Return [x, y] of the center of cell containing provided text 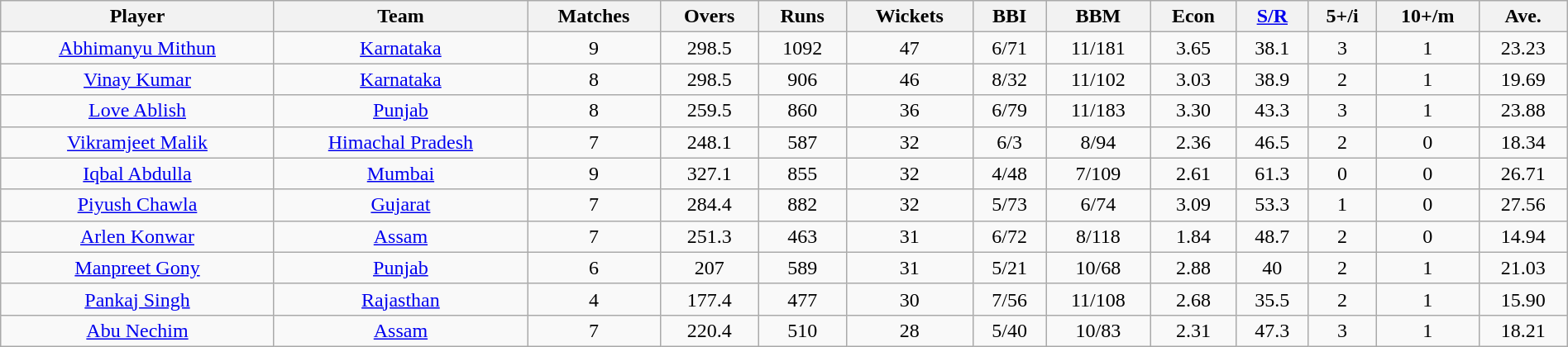
284.4 [710, 205]
46.5 [1272, 142]
Piyush Chawla [137, 205]
6/71 [1009, 48]
15.90 [1523, 299]
510 [802, 330]
Abu Nechim [137, 330]
18.34 [1523, 142]
Matches [594, 17]
Iqbal Abdulla [137, 173]
36 [910, 111]
30 [910, 299]
19.69 [1523, 79]
Himachal Pradesh [400, 142]
61.3 [1272, 173]
6/72 [1009, 236]
Manpreet Gony [137, 268]
6/3 [1009, 142]
3.03 [1193, 79]
43.3 [1272, 111]
587 [802, 142]
38.9 [1272, 79]
4 [594, 299]
Arlen Konwar [137, 236]
23.23 [1523, 48]
882 [802, 205]
463 [802, 236]
207 [710, 268]
47.3 [1272, 330]
259.5 [710, 111]
248.1 [710, 142]
6/74 [1098, 205]
48.7 [1272, 236]
Player [137, 17]
5/21 [1009, 268]
8/32 [1009, 79]
38.1 [1272, 48]
10/68 [1098, 268]
477 [802, 299]
Econ [1193, 17]
53.3 [1272, 205]
11/183 [1098, 111]
Love Ablish [137, 111]
BBI [1009, 17]
11/108 [1098, 299]
10/83 [1098, 330]
327.1 [710, 173]
Gujarat [400, 205]
7/56 [1009, 299]
2.68 [1193, 299]
BBM [1098, 17]
4/48 [1009, 173]
28 [910, 330]
3.30 [1193, 111]
5/73 [1009, 205]
47 [910, 48]
3.09 [1193, 205]
11/102 [1098, 79]
5+/i [1342, 17]
Wickets [910, 17]
21.03 [1523, 268]
Mumbai [400, 173]
3.65 [1193, 48]
5/40 [1009, 330]
589 [802, 268]
14.94 [1523, 236]
Vinay Kumar [137, 79]
8/94 [1098, 142]
7/109 [1098, 173]
8/118 [1098, 236]
Overs [710, 17]
Pankaj Singh [137, 299]
2.36 [1193, 142]
6 [594, 268]
26.71 [1523, 173]
6/79 [1009, 111]
Vikramjeet Malik [137, 142]
1092 [802, 48]
Runs [802, 17]
S/R [1272, 17]
10+/m [1427, 17]
177.4 [710, 299]
11/181 [1098, 48]
906 [802, 79]
860 [802, 111]
855 [802, 173]
2.61 [1193, 173]
18.21 [1523, 330]
1.84 [1193, 236]
40 [1272, 268]
220.4 [710, 330]
2.31 [1193, 330]
Abhimanyu Mithun [137, 48]
251.3 [710, 236]
Ave. [1523, 17]
46 [910, 79]
Team [400, 17]
23.88 [1523, 111]
Rajasthan [400, 299]
35.5 [1272, 299]
27.56 [1523, 205]
2.88 [1193, 268]
